Extract the [X, Y] coordinate from the center of the cell holding the provided text.  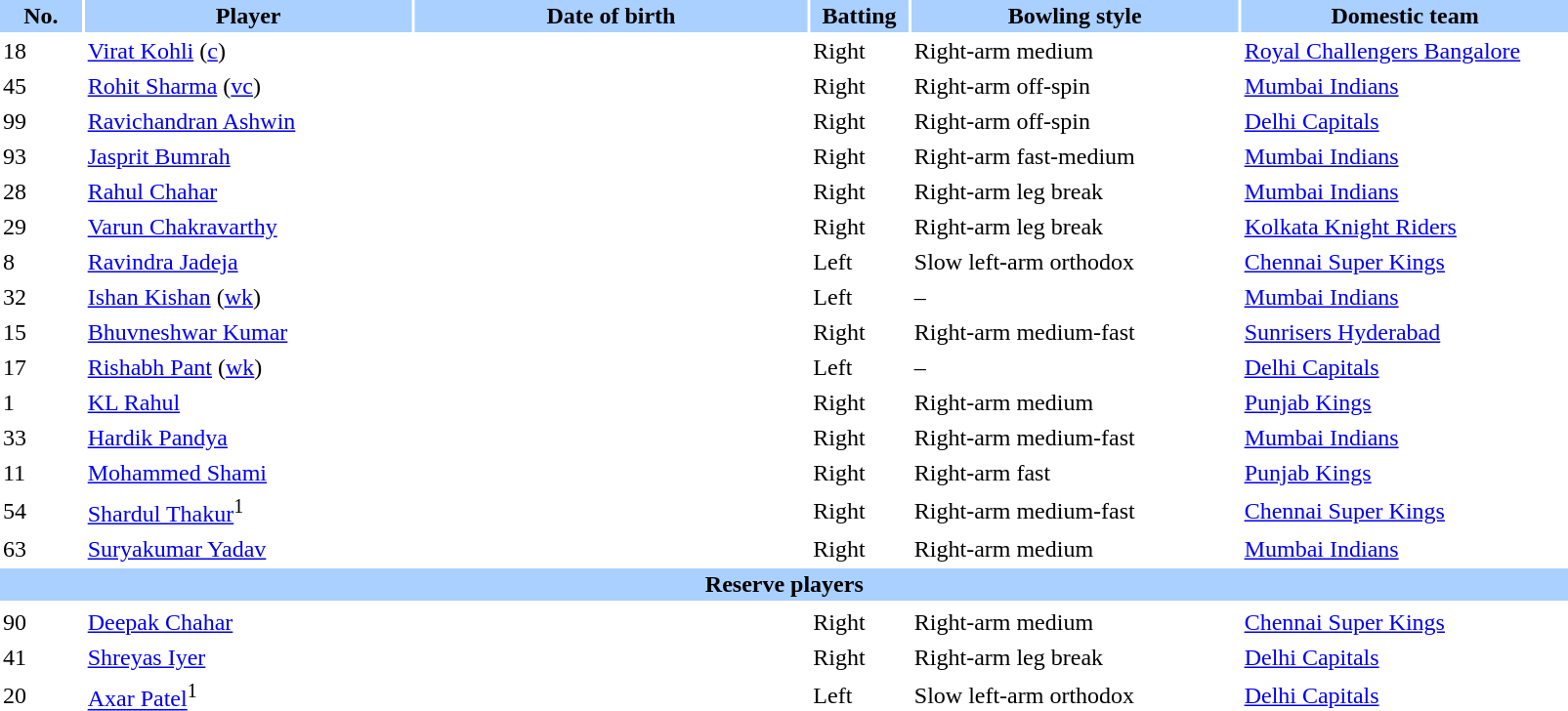
33 [41, 438]
11 [41, 473]
Right-arm fast-medium [1075, 156]
8 [41, 262]
Rishabh Pant (wk) [248, 367]
29 [41, 227]
15 [41, 332]
Mohammed Shami [248, 473]
Rahul Chahar [248, 191]
KL Rahul [248, 402]
99 [41, 121]
63 [41, 549]
Deepak Chahar [248, 623]
Hardik Pandya [248, 438]
Virat Kohli (c) [248, 51]
Ishan Kishan (wk) [248, 297]
Batting [859, 16]
93 [41, 156]
Shreyas Iyer [248, 658]
No. [41, 16]
Ravichandran Ashwin [248, 121]
28 [41, 191]
Rohit Sharma (vc) [248, 86]
18 [41, 51]
41 [41, 658]
90 [41, 623]
Varun Chakravarthy [248, 227]
Suryakumar Yadav [248, 549]
45 [41, 86]
17 [41, 367]
Slow left-arm orthodox [1075, 262]
Jasprit Bumrah [248, 156]
Right-arm fast [1075, 473]
Ravindra Jadeja [248, 262]
Shardul Thakur1 [248, 512]
1 [41, 402]
Bowling style [1075, 16]
32 [41, 297]
Player [248, 16]
Date of birth [612, 16]
54 [41, 512]
Bhuvneshwar Kumar [248, 332]
